Scan for the cell matching the given text and deliver its (x, y) coordinate at center. 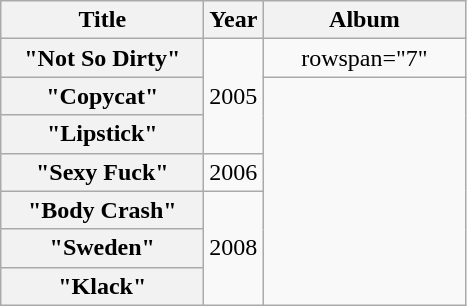
Title (102, 20)
2006 (234, 172)
2005 (234, 96)
Album (364, 20)
2008 (234, 248)
"Not So Dirty" (102, 58)
"Copycat" (102, 96)
"Sexy Fuck" (102, 172)
"Lipstick" (102, 134)
"Sweden" (102, 248)
Year (234, 20)
"Body Crash" (102, 210)
"Klack" (102, 286)
rowspan="7" (364, 58)
